Search for the cell housing the specified text and yield its [X, Y] center coordinate. 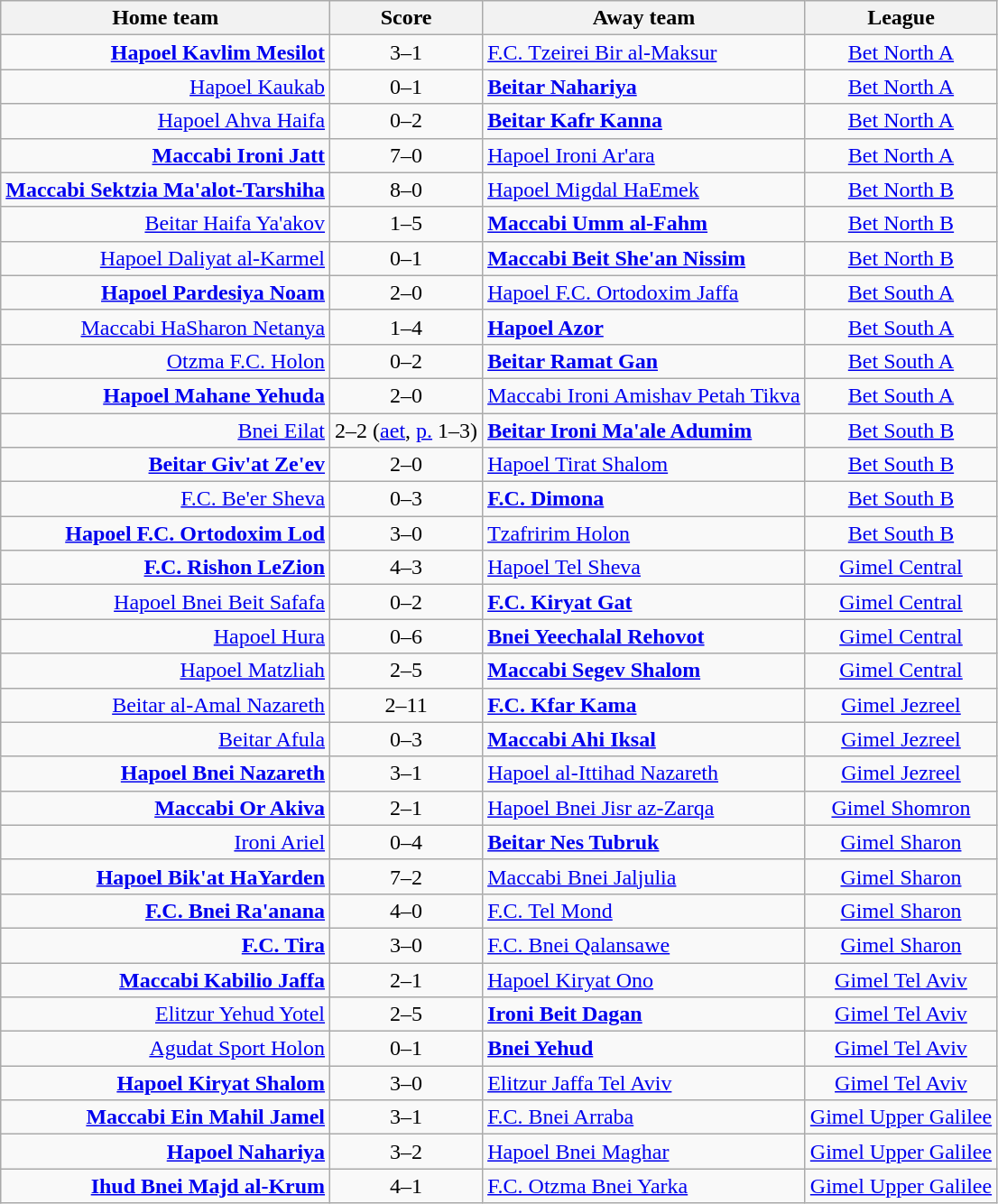
Hapoel Hura [166, 636]
Hapoel Bik'at HaYarden [166, 876]
2–11 [406, 705]
Hapoel Tel Sheva [644, 568]
Hapoel Tirat Shalom [644, 465]
F.C. Tzeirei Bir al-Maksur [644, 52]
8–0 [406, 190]
Beitar Nes Tubruk [644, 842]
Hapoel Bnei Jisr az-Zarqa [644, 808]
Hapoel Azor [644, 327]
7–0 [406, 155]
F.C. Bnei Arraba [644, 1117]
Maccabi Sektzia Ma'alot-Tarshiha [166, 190]
League [901, 18]
1–5 [406, 224]
0–4 [406, 842]
F.C. Dimona [644, 499]
Hapoel Kiryat Shalom [166, 1083]
Hapoel Bnei Maghar [644, 1152]
Maccabi Segev Shalom [644, 671]
Beitar Kafr Kanna [644, 121]
Elitzur Jaffa Tel Aviv [644, 1083]
F.C. Otzma Bnei Yarka [644, 1186]
4–3 [406, 568]
Maccabi Bnei Jaljulia [644, 876]
3–2 [406, 1152]
Hapoel Daliyat al-Karmel [166, 258]
Hapoel al-Ittihad Nazareth [644, 773]
Ihud Bnei Majd al-Krum [166, 1186]
Beitar Ramat Gan [644, 361]
Hapoel Migdal HaEmek [644, 190]
F.C. Kiryat Gat [644, 602]
F.C. Rishon LeZion [166, 568]
F.C. Tel Mond [644, 911]
Hapoel F.C. Ortodoxim Jaffa [644, 292]
Maccabi Ironi Jatt [166, 155]
Away team [644, 18]
Maccabi Umm al-Fahm [644, 224]
Hapoel Nahariya [166, 1152]
Hapoel Kiryat Ono [644, 979]
1–4 [406, 327]
Agudat Sport Holon [166, 1049]
Bnei Yehud [644, 1049]
Hapoel F.C. Ortodoxim Lod [166, 533]
Hapoel Pardesiya Noam [166, 292]
Beitar Nahariya [644, 87]
Beitar Afula [166, 739]
Hapoel Kavlim Mesilot [166, 52]
0–6 [406, 636]
4–0 [406, 911]
Beitar Giv'at Ze'ev [166, 465]
Maccabi Ein Mahil Jamel [166, 1117]
F.C. Bnei Qalansawe [644, 945]
Hapoel Mahane Yehuda [166, 395]
Beitar Ironi Ma'ale Adumim [644, 431]
Maccabi HaSharon Netanya [166, 327]
Hapoel Ironi Ar'ara [644, 155]
Hapoel Kaukab [166, 87]
F.C. Tira [166, 945]
Ironi Ariel [166, 842]
F.C. Kfar Kama [644, 705]
7–2 [406, 876]
Hapoel Bnei Nazareth [166, 773]
Maccabi Or Akiva [166, 808]
Maccabi Beit She'an Nissim [644, 258]
Tzafririm Holon [644, 533]
Hapoel Ahva Haifa [166, 121]
4–1 [406, 1186]
Otzma F.C. Holon [166, 361]
Maccabi Ahi Iksal [644, 739]
Ironi Beit Dagan [644, 1014]
Elitzur Yehud Yotel [166, 1014]
Beitar al-Amal Nazareth [166, 705]
Score [406, 18]
Bnei Eilat [166, 431]
F.C. Be'er Sheva [166, 499]
F.C. Bnei Ra'anana [166, 911]
Beitar Haifa Ya'akov [166, 224]
Hapoel Bnei Beit Safafa [166, 602]
Maccabi Ironi Amishav Petah Tikva [644, 395]
Hapoel Matzliah [166, 671]
Gimel Shomron [901, 808]
Home team [166, 18]
2–2 (aet, p. 1–3) [406, 431]
Bnei Yeechalal Rehovot [644, 636]
Maccabi Kabilio Jaffa [166, 979]
